From the cell containing the given text, extract its center point as [x, y] coordinate. 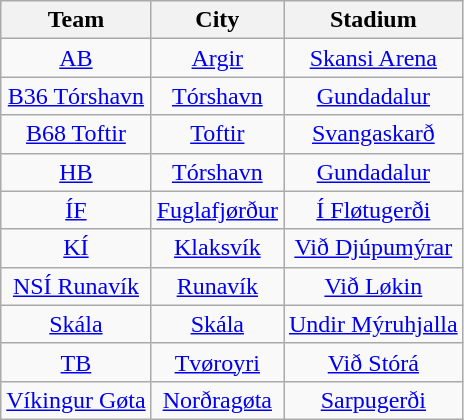
Svangaskarð [374, 134]
Toftir [217, 134]
HB [76, 172]
Undir Mýruhjalla [374, 324]
Klaksvík [217, 248]
Skansi Arena [374, 58]
Stadium [374, 20]
B36 Tórshavn [76, 96]
Team [76, 20]
Víkingur Gøta [76, 400]
Í Fløtugerði [374, 210]
AB [76, 58]
Tvøroyri [217, 362]
City [217, 20]
NSÍ Runavík [76, 286]
Við Djúpumýrar [374, 248]
Argir [217, 58]
KÍ [76, 248]
Fuglafjørður [217, 210]
Runavík [217, 286]
Sarpugerði [374, 400]
B68 Toftir [76, 134]
ÍF [76, 210]
Við Stórá [374, 362]
Norðragøta [217, 400]
TB [76, 362]
Við Løkin [374, 286]
